Identify which cell holds the provided text, then report its [X, Y] central coordinate. 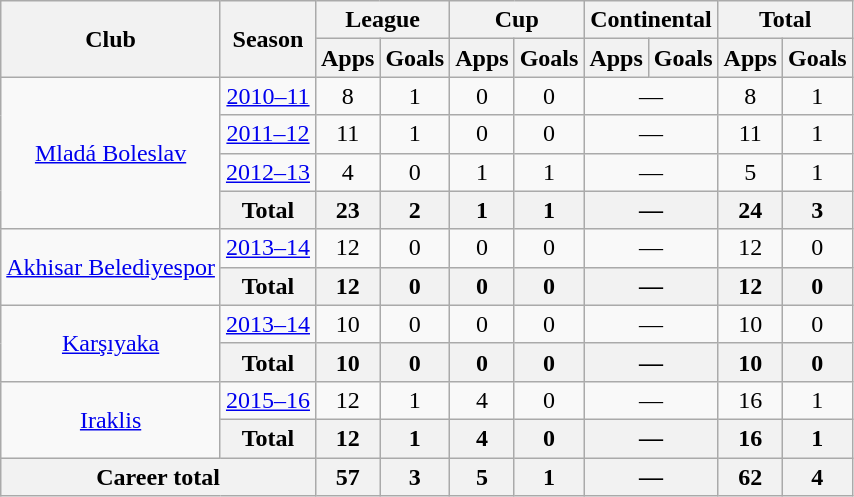
League [382, 20]
Career total [158, 477]
Cup [517, 20]
Continental [651, 20]
Iraklis [111, 419]
62 [750, 477]
Club [111, 39]
2015–16 [268, 400]
2012–13 [268, 172]
2 [415, 210]
Akhisar Belediyespor [111, 267]
57 [347, 477]
Season [268, 39]
Mladá Boleslav [111, 153]
24 [750, 210]
2010–11 [268, 96]
23 [347, 210]
2011–12 [268, 134]
Karşıyaka [111, 343]
